Identify which cell holds the provided text, then report its (X, Y) central coordinate. 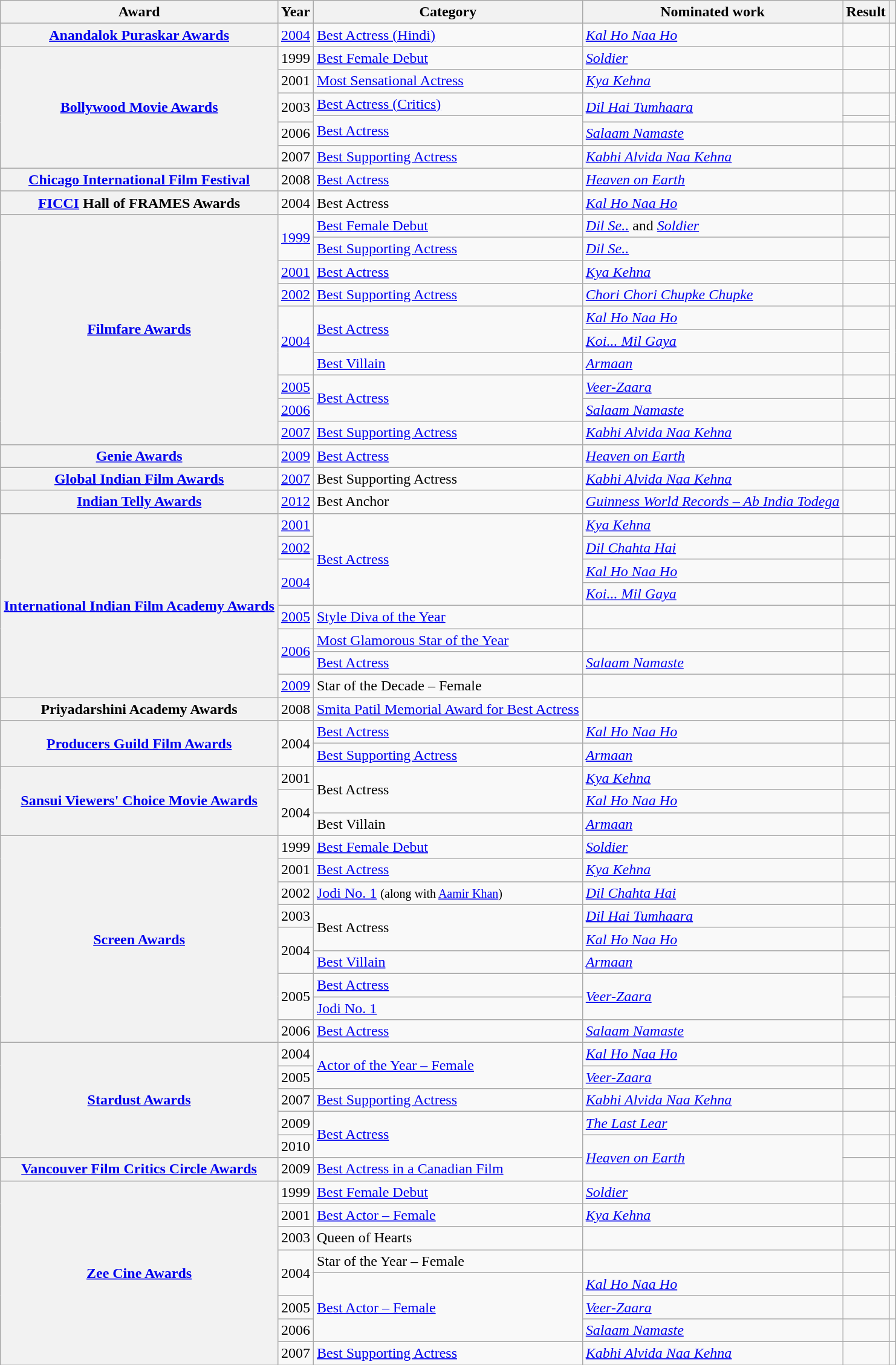
Most Glamorous Star of the Year (447, 640)
International Indian Film Academy Awards (139, 605)
Anandalok Puraskar Awards (139, 35)
FICCI Hall of FRAMES Awards (139, 203)
Screen Awards (139, 939)
Priyadarshini Academy Awards (139, 709)
Chicago International Film Festival (139, 180)
Jodi No. 1 (447, 1008)
Most Sensational Actress (447, 81)
Smita Patil Memorial Award for Best Actress (447, 709)
Jodi No. 1 (along with Aamir Khan) (447, 893)
2010 (295, 1146)
Best Anchor (447, 502)
2012 (295, 502)
Sansui Viewers' Choice Movie Awards (139, 801)
Star of the Decade – Female (447, 686)
Dil Se.. and Soldier (712, 225)
Award (139, 12)
Style Diva of the Year (447, 617)
Result (866, 12)
Queen of Hearts (447, 1238)
Chori Chori Chupke Chupke (712, 295)
The Last Lear (712, 1123)
Filmfare Awards (139, 329)
Guinness World Records – Ab India Todega (712, 502)
Actor of the Year – Female (447, 1066)
Best Actress (Critics) (447, 104)
Indian Telly Awards (139, 502)
Best Actress in a Canadian Film (447, 1169)
Vancouver Film Critics Circle Awards (139, 1169)
Stardust Awards (139, 1100)
Producers Guild Film Awards (139, 744)
Zee Cine Awards (139, 1273)
Best Actress (Hindi) (447, 35)
Bollywood Movie Awards (139, 108)
Star of the Year – Female (447, 1261)
Global Indian Film Awards (139, 479)
Category (447, 12)
Year (295, 12)
Dil Se.. (712, 248)
Genie Awards (139, 456)
Nominated work (712, 12)
